Scan for the cell matching the given text and deliver its [x, y] coordinate at center. 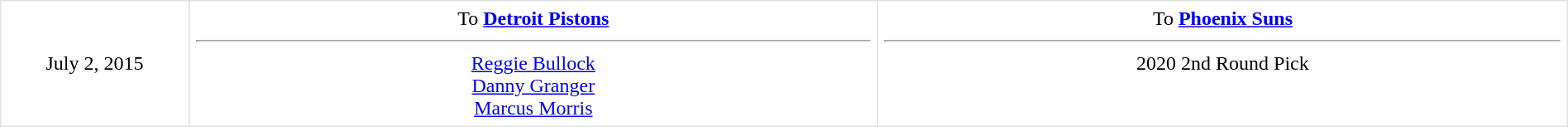
July 2, 2015 [94, 64]
To Detroit Pistons Reggie BullockDanny Granger Marcus Morris [533, 64]
To Phoenix Suns 2020 2nd Round Pick [1223, 64]
